Find where the given text appears and provide that cell's center as (x, y) coordinate. 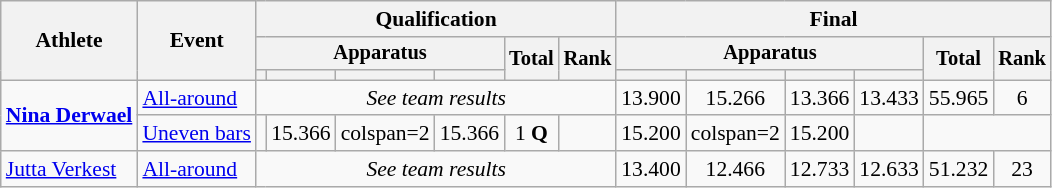
13.433 (888, 98)
12.733 (820, 169)
Event (196, 40)
1 Q (532, 134)
13.900 (650, 98)
6 (1022, 98)
23 (1022, 169)
55.965 (958, 98)
Jutta Verkest (70, 169)
Athlete (70, 40)
Nina Derwael (70, 116)
51.232 (958, 169)
12.633 (888, 169)
13.366 (820, 98)
Qualification (436, 19)
13.400 (650, 169)
15.266 (736, 98)
Uneven bars (196, 134)
12.466 (736, 169)
Final (834, 19)
